Pinpoint the cell where the given text exists, returning its (x, y) midpoint coordinate. 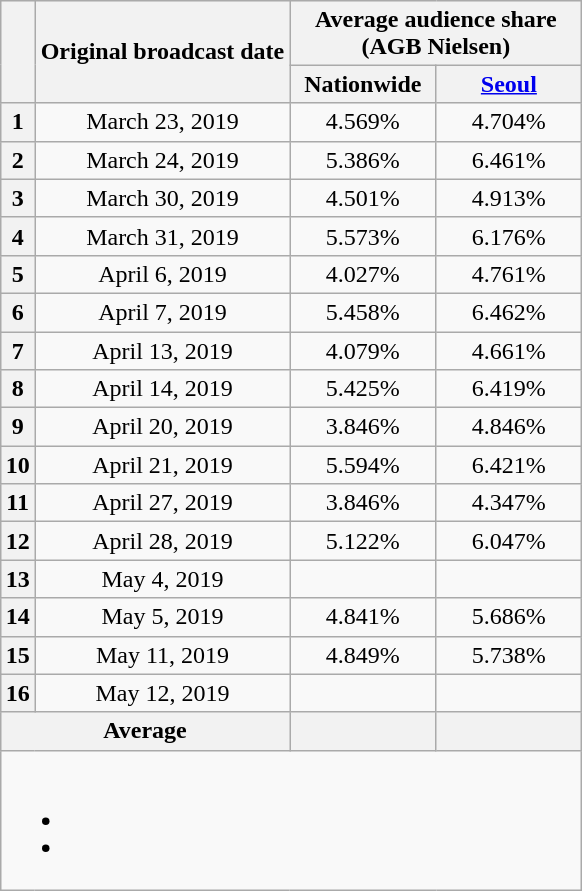
9 (18, 427)
7 (18, 351)
6.461% (509, 160)
4.761% (509, 274)
April 14, 2019 (162, 389)
May 4, 2019 (162, 579)
5.686% (509, 617)
16 (18, 693)
13 (18, 579)
April 27, 2019 (162, 503)
April 13, 2019 (162, 351)
April 6, 2019 (162, 274)
5.738% (509, 655)
5 (18, 274)
Nationwide (363, 84)
4.079% (363, 351)
4.704% (509, 122)
March 30, 2019 (162, 198)
March 23, 2019 (162, 122)
4.501% (363, 198)
Seoul (509, 84)
Average (145, 731)
4.849% (363, 655)
6 (18, 312)
March 31, 2019 (162, 236)
3 (18, 198)
April 28, 2019 (162, 541)
6.047% (509, 541)
14 (18, 617)
April 7, 2019 (162, 312)
5.594% (363, 465)
5.573% (363, 236)
6.421% (509, 465)
4.569% (363, 122)
10 (18, 465)
4.846% (509, 427)
March 24, 2019 (162, 160)
1 (18, 122)
2 (18, 160)
4.913% (509, 198)
5.458% (363, 312)
6.462% (509, 312)
April 20, 2019 (162, 427)
6.176% (509, 236)
11 (18, 503)
Original broadcast date (162, 52)
May 5, 2019 (162, 617)
May 12, 2019 (162, 693)
4.347% (509, 503)
5.386% (363, 160)
May 11, 2019 (162, 655)
4.027% (363, 274)
April 21, 2019 (162, 465)
8 (18, 389)
5.425% (363, 389)
4.661% (509, 351)
4 (18, 236)
12 (18, 541)
15 (18, 655)
4.841% (363, 617)
5.122% (363, 541)
6.419% (509, 389)
Average audience share(AGB Nielsen) (436, 32)
